From the cell containing the given text, extract its center point as (X, Y) coordinate. 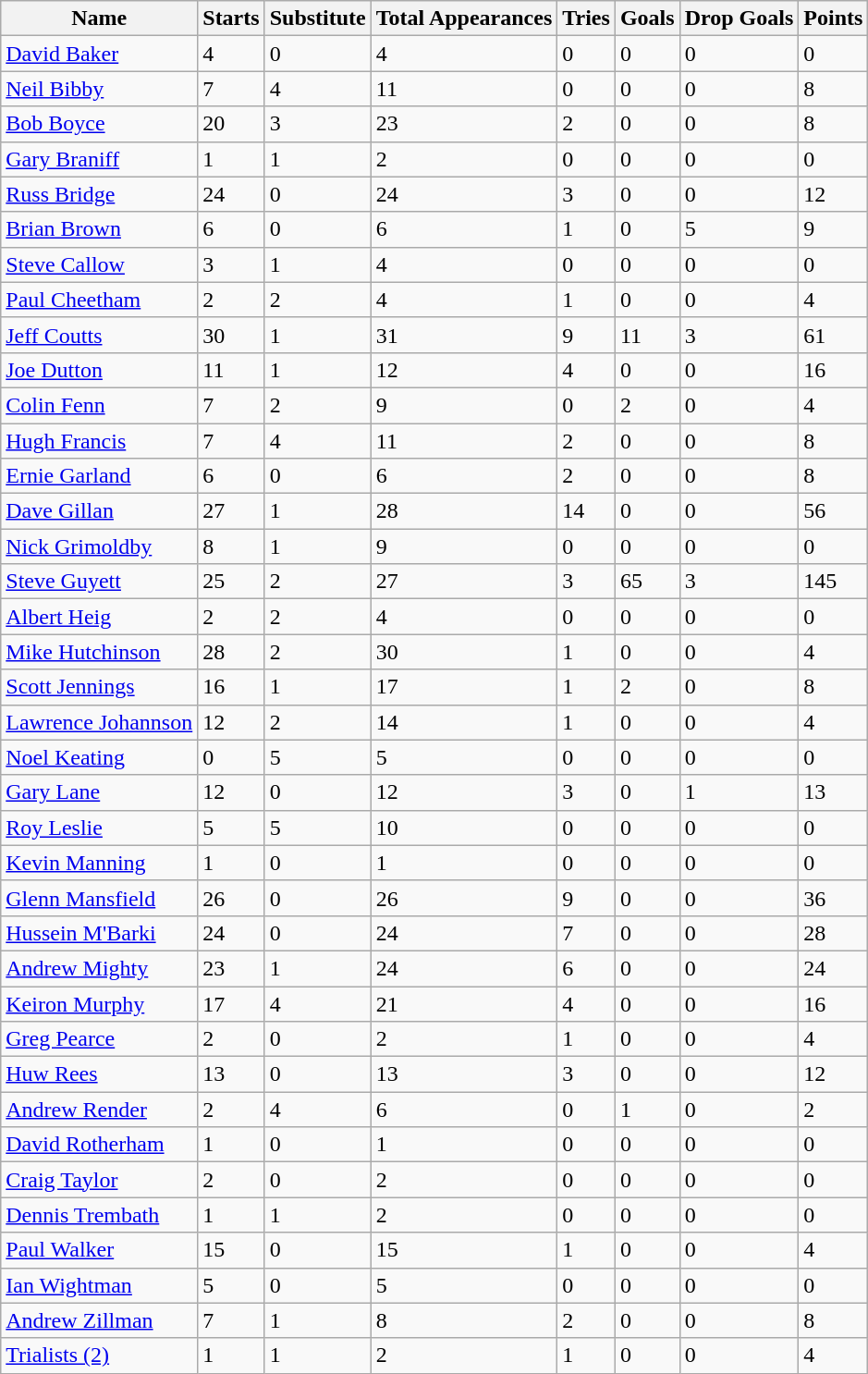
Keiron Murphy (100, 1003)
Substitute (318, 18)
Paul Cheetham (100, 300)
145 (834, 582)
Kevin Manning (100, 863)
36 (834, 898)
Glenn Mansfield (100, 898)
56 (834, 511)
Neil Bibby (100, 89)
Drop Goals (740, 18)
Huw Rees (100, 1074)
Colin Fenn (100, 405)
Brian Brown (100, 229)
David Rotherham (100, 1145)
Albert Heig (100, 617)
Paul Walker (100, 1250)
Hugh Francis (100, 441)
Roy Leslie (100, 828)
Andrew Zillman (100, 1320)
Nick Grimoldby (100, 546)
Name (100, 18)
Total Appearances (464, 18)
Mike Hutchinson (100, 652)
Gary Lane (100, 792)
Steve Guyett (100, 582)
Andrew Mighty (100, 968)
Bob Boyce (100, 124)
Trialists (2) (100, 1356)
Hussein M'Barki (100, 933)
Starts (231, 18)
Scott Jennings (100, 687)
Dave Gillan (100, 511)
Joe Dutton (100, 370)
21 (464, 1003)
31 (464, 335)
Andrew Render (100, 1110)
David Baker (100, 54)
25 (231, 582)
Ernie Garland (100, 476)
Ian Wightman (100, 1285)
Steve Callow (100, 264)
Points (834, 18)
61 (834, 335)
Craig Taylor (100, 1180)
Russ Bridge (100, 194)
Greg Pearce (100, 1039)
Gary Braniff (100, 159)
Lawrence Johannson (100, 722)
Noel Keating (100, 757)
Tries (586, 18)
Dennis Trembath (100, 1215)
10 (464, 828)
20 (231, 124)
Goals (647, 18)
Jeff Coutts (100, 335)
65 (647, 582)
